Extract the [x, y] coordinate from the center of the cell holding the provided text.  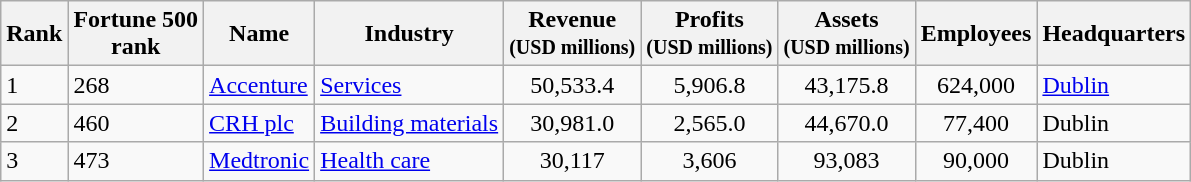
CRH plc [260, 123]
460 [136, 123]
Health care [410, 161]
Rank [34, 34]
1 [34, 85]
Revenue(USD millions) [572, 34]
43,175.8 [846, 85]
Assets(USD millions) [846, 34]
268 [136, 85]
Accenture [260, 85]
Fortune 500rank [136, 34]
Profits(USD millions) [710, 34]
5,906.8 [710, 85]
624,000 [976, 85]
77,400 [976, 123]
3,606 [710, 161]
93,083 [846, 161]
30,117 [572, 161]
473 [136, 161]
Employees [976, 34]
50,533.4 [572, 85]
30,981.0 [572, 123]
90,000 [976, 161]
Medtronic [260, 161]
2,565.0 [710, 123]
2 [34, 123]
Services [410, 85]
Headquarters [1114, 34]
Name [260, 34]
44,670.0 [846, 123]
Industry [410, 34]
3 [34, 161]
Building materials [410, 123]
